Output the [X, Y] coordinate of the center of the cell containing the given text.  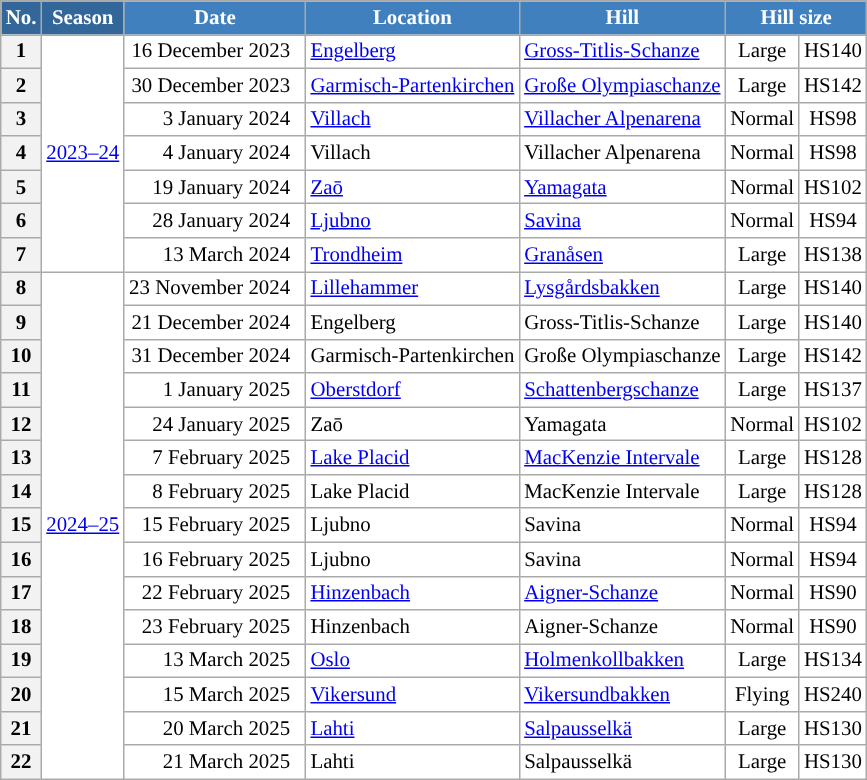
13 [22, 458]
24 January 2025 [214, 424]
HS240 [833, 695]
Location [413, 18]
2 [22, 85]
23 February 2025 [214, 627]
4 [22, 153]
Lysgårdsbakken [622, 288]
17 [22, 593]
Oslo [413, 661]
16 February 2025 [214, 559]
8 February 2025 [214, 491]
12 [22, 424]
4 January 2024 [214, 153]
Date [214, 18]
13 March 2024 [214, 255]
30 December 2023 [214, 85]
Season [82, 18]
HS138 [833, 255]
Lillehammer [413, 288]
Oberstdorf [413, 390]
Vikersundbakken [622, 695]
15 [22, 525]
HS134 [833, 661]
Schattenbergschanze [622, 390]
No. [22, 18]
14 [22, 491]
5 [22, 187]
22 [22, 762]
21 [22, 728]
Hill size [796, 18]
1 January 2025 [214, 390]
1 [22, 51]
18 [22, 627]
8 [22, 288]
22 February 2025 [214, 593]
21 December 2024 [214, 322]
Flying [762, 695]
2023–24 [82, 152]
3 January 2024 [214, 119]
15 February 2025 [214, 525]
7 February 2025 [214, 458]
6 [22, 221]
Trondheim [413, 255]
19 [22, 661]
13 March 2025 [214, 661]
11 [22, 390]
16 December 2023 [214, 51]
28 January 2024 [214, 221]
Vikersund [413, 695]
3 [22, 119]
15 March 2025 [214, 695]
23 November 2024 [214, 288]
10 [22, 356]
9 [22, 322]
21 March 2025 [214, 762]
2024–25 [82, 525]
Granåsen [622, 255]
20 March 2025 [214, 728]
HS137 [833, 390]
19 January 2024 [214, 187]
Holmenkollbakken [622, 661]
Hill [622, 18]
16 [22, 559]
20 [22, 695]
7 [22, 255]
31 December 2024 [214, 356]
